Pinpoint the cell where the given text exists, returning its [x, y] midpoint coordinate. 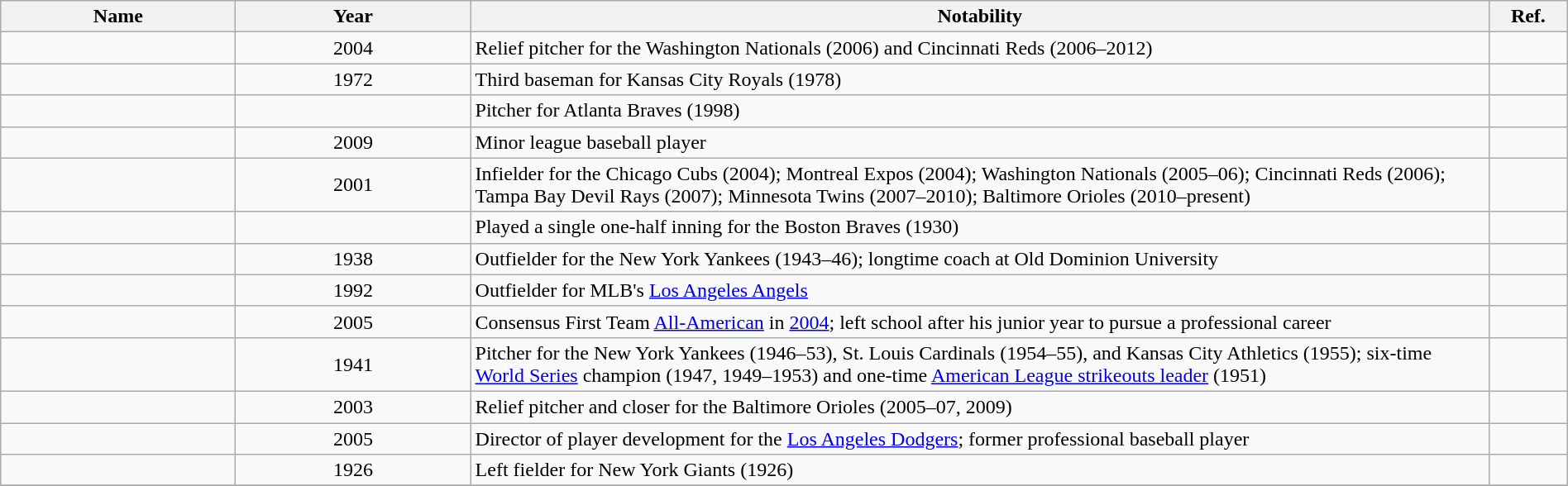
2004 [353, 48]
Relief pitcher for the Washington Nationals (2006) and Cincinnati Reds (2006–2012) [979, 48]
Notability [979, 17]
2001 [353, 185]
Director of player development for the Los Angeles Dodgers; former professional baseball player [979, 439]
Minor league baseball player [979, 142]
Played a single one-half inning for the Boston Braves (1930) [979, 227]
Third baseman for Kansas City Royals (1978) [979, 79]
Pitcher for Atlanta Braves (1998) [979, 111]
Ref. [1528, 17]
Year [353, 17]
1926 [353, 470]
Relief pitcher and closer for the Baltimore Orioles (2005–07, 2009) [979, 407]
1992 [353, 290]
1972 [353, 79]
2009 [353, 142]
2003 [353, 407]
Left fielder for New York Giants (1926) [979, 470]
Outfielder for the New York Yankees (1943–46); longtime coach at Old Dominion University [979, 259]
1938 [353, 259]
Outfielder for MLB's Los Angeles Angels [979, 290]
Name [118, 17]
Consensus First Team All-American in 2004; left school after his junior year to pursue a professional career [979, 322]
1941 [353, 364]
